Determine the [X, Y] coordinate at the center of the cell enclosing the given text.  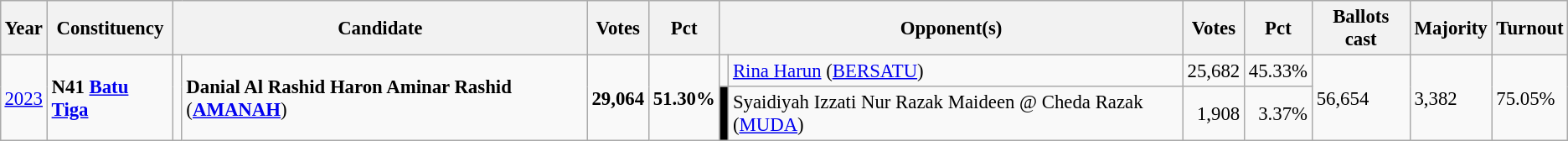
Ballots cast [1360, 29]
2023 [23, 97]
Danial Al Rashid Haron Aminar Rashid (AMANAH) [384, 97]
Constituency [110, 29]
Majority [1451, 29]
3.37% [1278, 114]
75.05% [1529, 97]
Year [23, 29]
Turnout [1529, 29]
29,064 [618, 97]
Candidate [380, 29]
3,382 [1451, 97]
Opponent(s) [952, 29]
25,682 [1213, 70]
N41 Batu Tiga [110, 97]
56,654 [1360, 97]
1,908 [1213, 114]
Rina Harun (BERSATU) [957, 70]
45.33% [1278, 70]
51.30% [683, 97]
Syaidiyah Izzati Nur Razak Maideen @ Cheda Razak (MUDA) [957, 114]
